From the cell containing the given text, extract its center point as (x, y) coordinate. 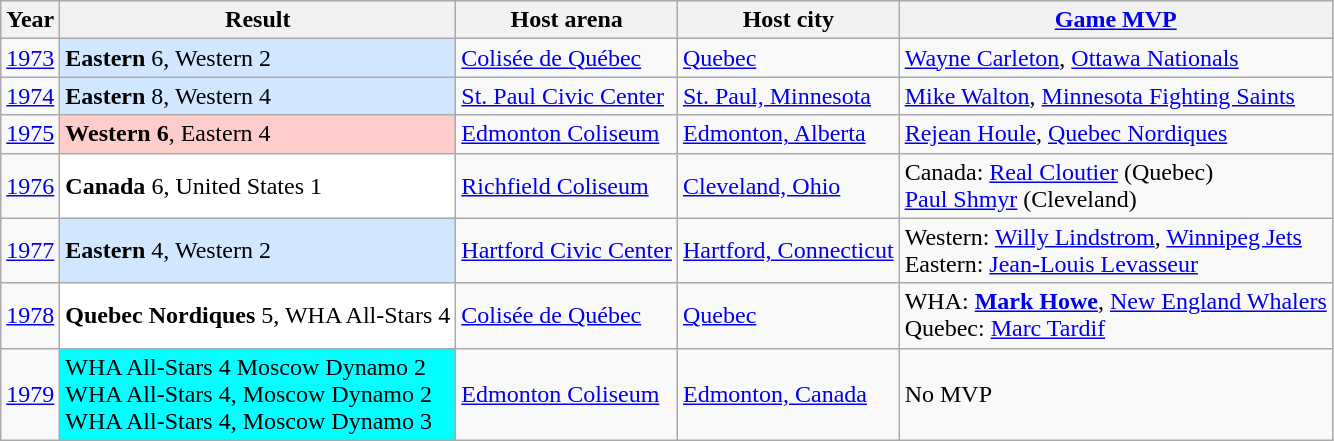
Edmonton, Alberta (788, 134)
Richfield Coliseum (567, 186)
No MVP (1116, 394)
1974 (30, 96)
Edmonton, Canada (788, 394)
Wayne Carleton, Ottawa Nationals (1116, 58)
Host arena (567, 20)
Eastern 6, Western 2 (258, 58)
1976 (30, 186)
1973 (30, 58)
Mike Walton, Minnesota Fighting Saints (1116, 96)
Eastern 8, Western 4 (258, 96)
Hartford, Connecticut (788, 250)
Eastern 4, Western 2 (258, 250)
WHA: Mark Howe, New England WhalersQuebec: Marc Tardif (1116, 316)
1977 (30, 250)
Result (258, 20)
1979 (30, 394)
Western: Willy Lindstrom, Winnipeg JetsEastern: Jean-Louis Levasseur (1116, 250)
St. Paul, Minnesota (788, 96)
Canada 6, United States 1 (258, 186)
WHA All-Stars 4 Moscow Dynamo 2WHA All-Stars 4, Moscow Dynamo 2WHA All-Stars 4, Moscow Dynamo 3 (258, 394)
Canada: Real Cloutier (Quebec)Paul Shmyr (Cleveland) (1116, 186)
Western 6, Eastern 4 (258, 134)
Host city (788, 20)
St. Paul Civic Center (567, 96)
Rejean Houle, Quebec Nordiques (1116, 134)
Game MVP (1116, 20)
Hartford Civic Center (567, 250)
Cleveland, Ohio (788, 186)
1975 (30, 134)
1978 (30, 316)
Quebec Nordiques 5, WHA All-Stars 4 (258, 316)
Year (30, 20)
